Return [X, Y] of the center of cell containing provided text 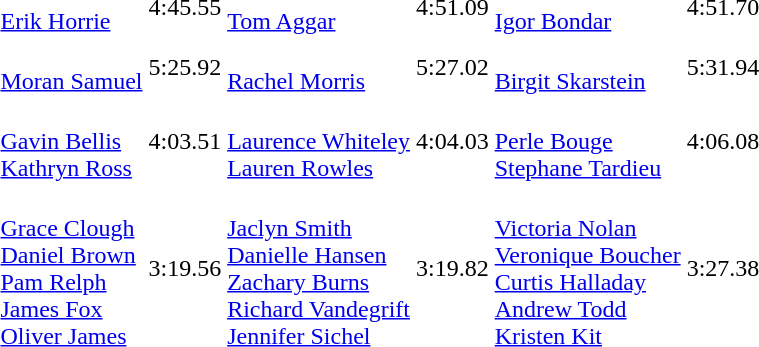
5:27.02 [452, 68]
Birgit Skarstein [588, 68]
5:25.92 [185, 68]
Laurence WhiteleyLauren Rowles [319, 141]
4:03.51 [185, 141]
Rachel Morris [319, 68]
4:04.03 [452, 141]
Perle BougeStephane Tardieu [588, 141]
